For the text-containing cell, return its midpoint in [X, Y] coordinate format. 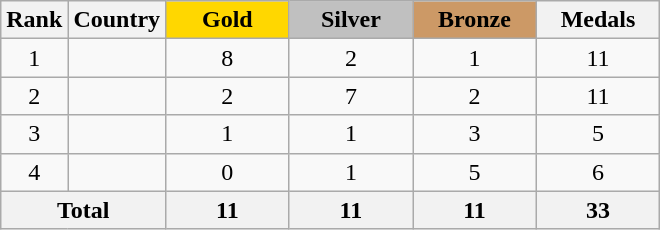
Bronze [475, 20]
Medals [598, 20]
Country [117, 20]
Silver [351, 20]
Total [84, 210]
Gold [228, 20]
33 [598, 210]
6 [598, 172]
4 [34, 172]
Rank [34, 20]
7 [351, 96]
8 [228, 58]
0 [228, 172]
